Output the [X, Y] coordinate of the center of the cell containing the given text.  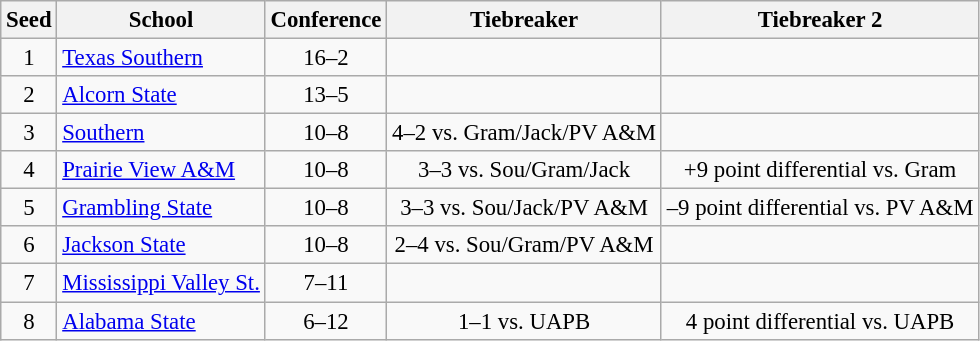
Grambling State [161, 208]
6–12 [326, 321]
16–2 [326, 58]
–9 point differential vs. PV A&M [820, 208]
Jackson State [161, 245]
13–5 [326, 95]
3 [29, 133]
Prairie View A&M [161, 170]
1–1 vs. UAPB [524, 321]
4 point differential vs. UAPB [820, 321]
Alabama State [161, 321]
Mississippi Valley St. [161, 283]
Tiebreaker [524, 20]
+9 point differential vs. Gram [820, 170]
3–3 vs. Sou/Jack/PV A&M [524, 208]
5 [29, 208]
School [161, 20]
Alcorn State [161, 95]
7–11 [326, 283]
Seed [29, 20]
2 [29, 95]
1 [29, 58]
6 [29, 245]
3–3 vs. Sou/Gram/Jack [524, 170]
Tiebreaker 2 [820, 20]
8 [29, 321]
4–2 vs. Gram/Jack/PV A&M [524, 133]
Texas Southern [161, 58]
Conference [326, 20]
7 [29, 283]
4 [29, 170]
Southern [161, 133]
2–4 vs. Sou/Gram/PV A&M [524, 245]
